Locate the cell with the specified text and output its [X, Y] center coordinate. 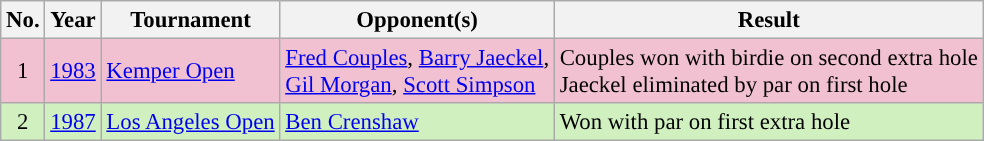
Tournament [190, 20]
1987 [73, 122]
Won with par on first extra hole [768, 122]
Fred Couples, Barry Jaeckel, Gil Morgan, Scott Simpson [417, 72]
Result [768, 20]
No. [23, 20]
Year [73, 20]
Ben Crenshaw [417, 122]
1 [23, 72]
Couples won with birdie on second extra holeJaeckel eliminated by par on first hole [768, 72]
Los Angeles Open [190, 122]
1983 [73, 72]
Kemper Open [190, 72]
Opponent(s) [417, 20]
2 [23, 122]
